Pinpoint the cell where the given text exists, returning its [x, y] midpoint coordinate. 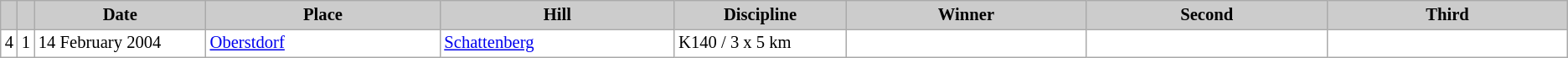
Hill [557, 14]
Third [1447, 14]
4 [9, 43]
Second [1206, 14]
Discipline [761, 14]
Winner [967, 14]
Date [121, 14]
Oberstdorf [323, 43]
K140 / 3 x 5 km [761, 43]
Schattenberg [557, 43]
14 February 2004 [121, 43]
1 [26, 43]
Place [323, 14]
